Find where the given text appears and provide that cell's center as (X, Y) coordinate. 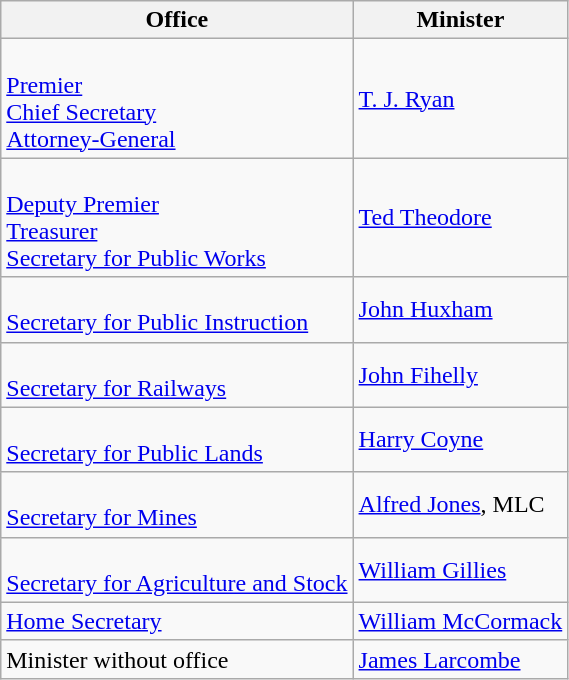
John Fihelly (460, 374)
William McCormack (460, 621)
Minister (460, 20)
Secretary for Public Instruction (177, 310)
Deputy Premier Treasurer Secretary for Public Works (177, 218)
Premier Chief Secretary Attorney-General (177, 98)
William Gillies (460, 570)
John Huxham (460, 310)
Secretary for Railways (177, 374)
Minister without office (177, 659)
James Larcombe (460, 659)
Home Secretary (177, 621)
Secretary for Mines (177, 504)
T. J. Ryan (460, 98)
Ted Theodore (460, 218)
Harry Coyne (460, 440)
Alfred Jones, MLC (460, 504)
Secretary for Agriculture and Stock (177, 570)
Office (177, 20)
Secretary for Public Lands (177, 440)
